Provide the [x, y] coordinate of the cell's center where the given text is located.  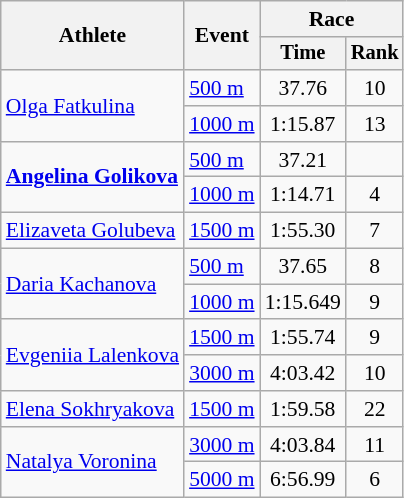
7 [375, 231]
Natalya Voronina [92, 462]
11 [375, 445]
4 [375, 195]
1:15.87 [303, 124]
Time [303, 54]
37.65 [303, 267]
Elizaveta Golubeva [92, 231]
1:15.649 [303, 302]
37.21 [303, 160]
Evgeniia Lalenkova [92, 356]
13 [375, 124]
6 [375, 480]
Elena Sokhryakova [92, 409]
Event [222, 36]
Rank [375, 54]
Angelina Golikova [92, 178]
Athlete [92, 36]
1:59.58 [303, 409]
Daria Kachanova [92, 284]
37.76 [303, 88]
4:03.42 [303, 373]
1:55.30 [303, 231]
1:55.74 [303, 338]
Race [332, 19]
8 [375, 267]
6:56.99 [303, 480]
4:03.84 [303, 445]
5000 m [222, 480]
22 [375, 409]
1:14.71 [303, 195]
Olga Fatkulina [92, 106]
